Identify which cell holds the provided text, then report its (x, y) central coordinate. 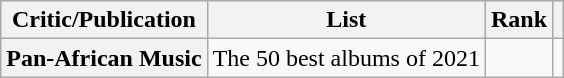
Critic/Publication (104, 20)
The 50 best albums of 2021 (346, 58)
List (346, 20)
Rank (518, 20)
Pan-African Music (104, 58)
